Output the (x, y) coordinate of the center of the cell containing the given text.  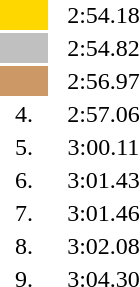
7. (24, 213)
6. (24, 180)
4. (24, 114)
5. (24, 147)
8. (24, 246)
